Extract the (X, Y) coordinate from the center of the cell holding the provided text.  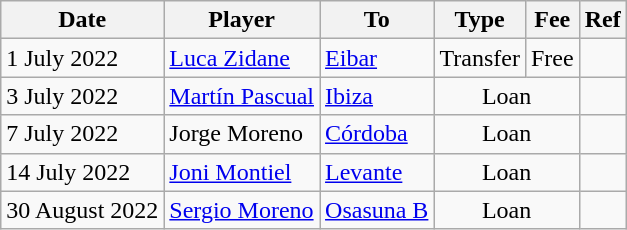
Player (242, 20)
To (377, 20)
Date (82, 20)
Osasuna B (377, 210)
Córdoba (377, 134)
Free (552, 58)
30 August 2022 (82, 210)
14 July 2022 (82, 172)
Levante (377, 172)
Eibar (377, 58)
Type (480, 20)
Jorge Moreno (242, 134)
Transfer (480, 58)
Joni Montiel (242, 172)
3 July 2022 (82, 96)
Fee (552, 20)
Sergio Moreno (242, 210)
Ref (602, 20)
1 July 2022 (82, 58)
Ibiza (377, 96)
7 July 2022 (82, 134)
Martín Pascual (242, 96)
Luca Zidane (242, 58)
